For the text-containing cell, return its midpoint in (X, Y) coordinate format. 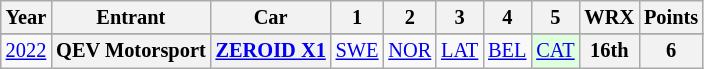
NOR (410, 51)
2 (410, 17)
Car (271, 17)
CAT (555, 51)
Points (671, 17)
5 (555, 17)
BEL (507, 51)
ZEROID X1 (271, 51)
SWE (358, 51)
1 (358, 17)
LAT (460, 51)
4 (507, 17)
16th (610, 51)
6 (671, 51)
Year (26, 17)
3 (460, 17)
WRX (610, 17)
QEV Motorsport (130, 51)
2022 (26, 51)
Entrant (130, 17)
